From the cell containing the given text, extract its center point as [x, y] coordinate. 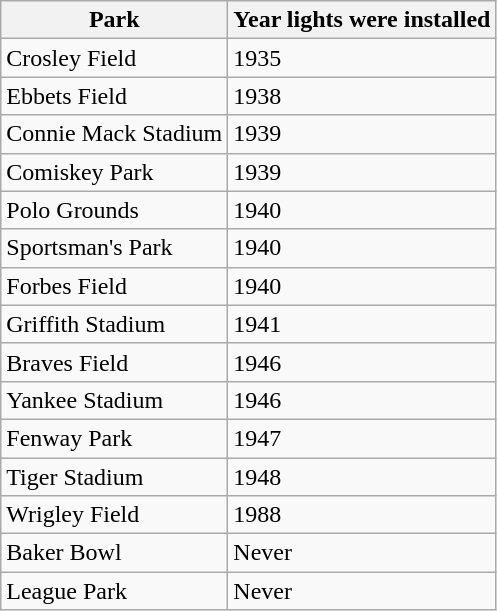
Braves Field [114, 362]
1948 [362, 477]
League Park [114, 591]
Comiskey Park [114, 172]
Baker Bowl [114, 553]
Polo Grounds [114, 210]
Ebbets Field [114, 96]
Fenway Park [114, 438]
Wrigley Field [114, 515]
Yankee Stadium [114, 400]
1988 [362, 515]
1941 [362, 324]
Year lights were installed [362, 20]
Sportsman's Park [114, 248]
Griffith Stadium [114, 324]
1938 [362, 96]
1935 [362, 58]
1947 [362, 438]
Tiger Stadium [114, 477]
Park [114, 20]
Forbes Field [114, 286]
Crosley Field [114, 58]
Connie Mack Stadium [114, 134]
